From the cell containing the given text, extract its center point as [x, y] coordinate. 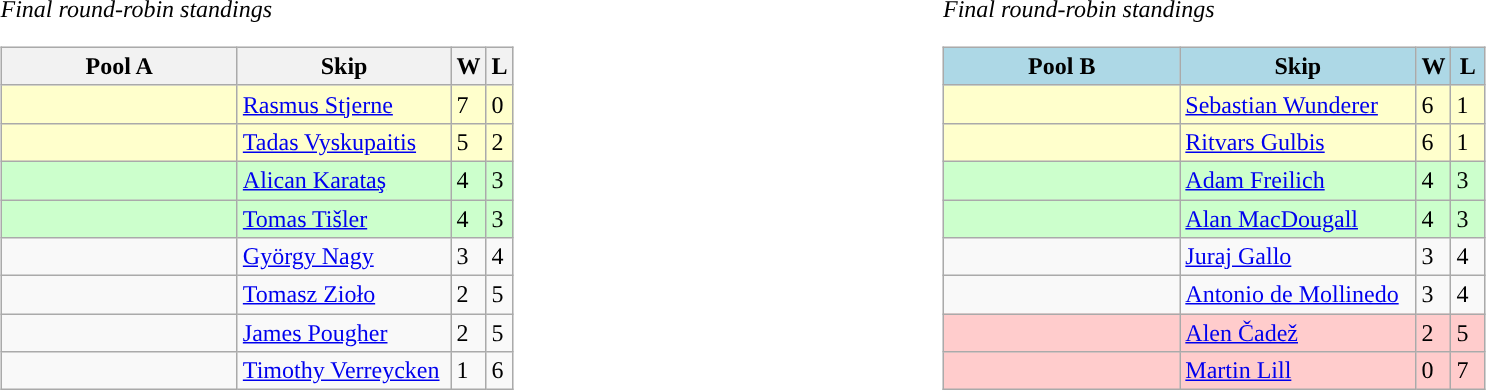
Alan MacDougall [1298, 219]
Adam Freilich [1298, 180]
Pool A [119, 66]
Alen Čadež [1298, 333]
Tomas Tišler [344, 219]
Pool B [1062, 66]
Alican Karataş [344, 180]
Timothy Verreycken [344, 371]
Tomasz Zioło [344, 295]
Rasmus Stjerne [344, 104]
Ritvars Gulbis [1298, 142]
György Nagy [344, 257]
Martin Lill [1298, 371]
Antonio de Mollinedo [1298, 295]
Juraj Gallo [1298, 257]
Sebastian Wunderer [1298, 104]
Tadas Vyskupaitis [344, 142]
James Pougher [344, 333]
